Locate the cell with the specified text and output its (x, y) center coordinate. 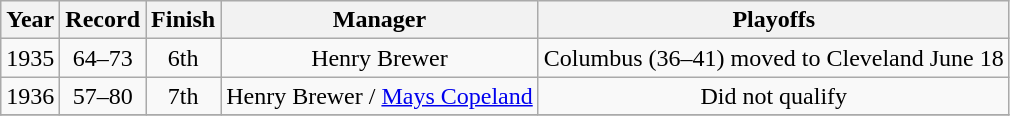
1935 (30, 58)
Year (30, 20)
Did not qualify (774, 96)
Columbus (36–41) moved to Cleveland June 18 (774, 58)
57–80 (103, 96)
7th (184, 96)
Record (103, 20)
Henry Brewer / Mays Copeland (380, 96)
Finish (184, 20)
1936 (30, 96)
Manager (380, 20)
6th (184, 58)
Playoffs (774, 20)
Henry Brewer (380, 58)
64–73 (103, 58)
